From the cell containing the given text, extract its center point as (X, Y) coordinate. 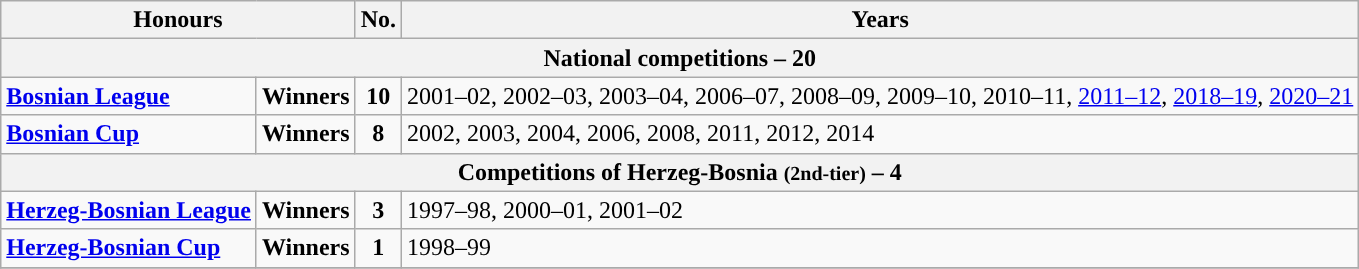
Herzeg-Bosnian Cup (129, 248)
2001–02, 2002–03, 2003–04, 2006–07, 2008–09, 2009–10, 2010–11, 2011–12, 2018–19, 2020–21 (880, 96)
3 (378, 210)
Competitions of Herzeg-Bosnia (2nd-tier) – 4 (680, 172)
Herzeg-Bosnian League (129, 210)
1998–99 (880, 248)
1 (378, 248)
Years (880, 20)
1997–98, 2000–01, 2001–02 (880, 210)
10 (378, 96)
2002, 2003, 2004, 2006, 2008, 2011, 2012, 2014 (880, 134)
No. (378, 20)
Bosnian Cup (129, 134)
National competitions – 20 (680, 58)
8 (378, 134)
Bosnian League (129, 96)
Honours (178, 20)
